Find where the given text appears and provide that cell's center as [x, y] coordinate. 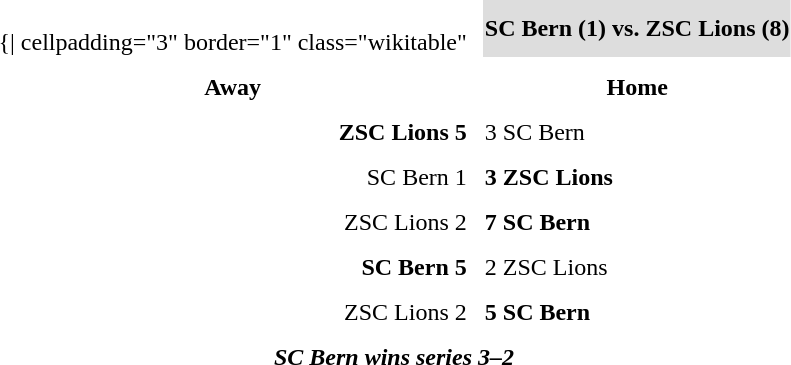
3 ZSC Lions [637, 177]
3 SC Bern [637, 132]
Home [637, 87]
5 SC Bern [637, 312]
7 SC Bern [637, 222]
2 ZSC Lions [637, 267]
SC Bern (1) vs. ZSC Lions (8) [637, 28]
